Detect which cell encompasses the target text, then output its (x, y) center coordinate. 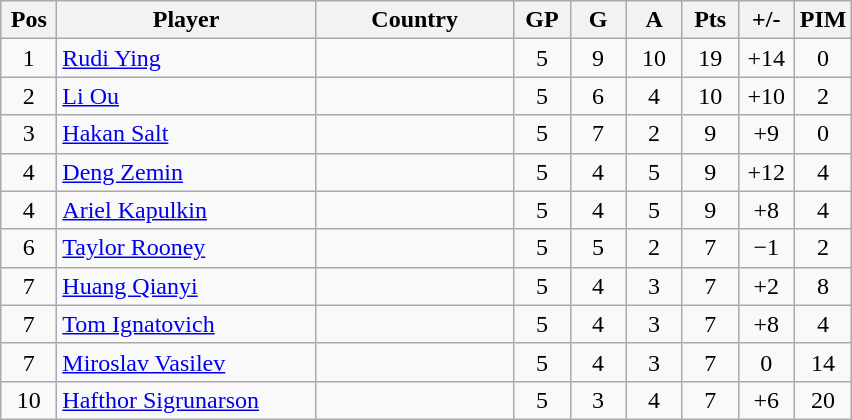
G (598, 20)
Taylor Rooney (186, 248)
1 (29, 58)
19 (710, 58)
Miroslav Vasilev (186, 362)
Tom Ignatovich (186, 324)
Ariel Kapulkin (186, 210)
Pos (29, 20)
20 (823, 400)
GP (542, 20)
14 (823, 362)
Country (414, 20)
Hafthor Sigrunarson (186, 400)
+9 (766, 134)
Li Ou (186, 96)
+12 (766, 172)
+6 (766, 400)
+/- (766, 20)
−1 (766, 248)
Hakan Salt (186, 134)
+10 (766, 96)
Pts (710, 20)
Player (186, 20)
Rudi Ying (186, 58)
+2 (766, 286)
Huang Qianyi (186, 286)
A (654, 20)
Deng Zemin (186, 172)
+14 (766, 58)
8 (823, 286)
PIM (823, 20)
